Pinpoint the cell where the given text exists, returning its (X, Y) midpoint coordinate. 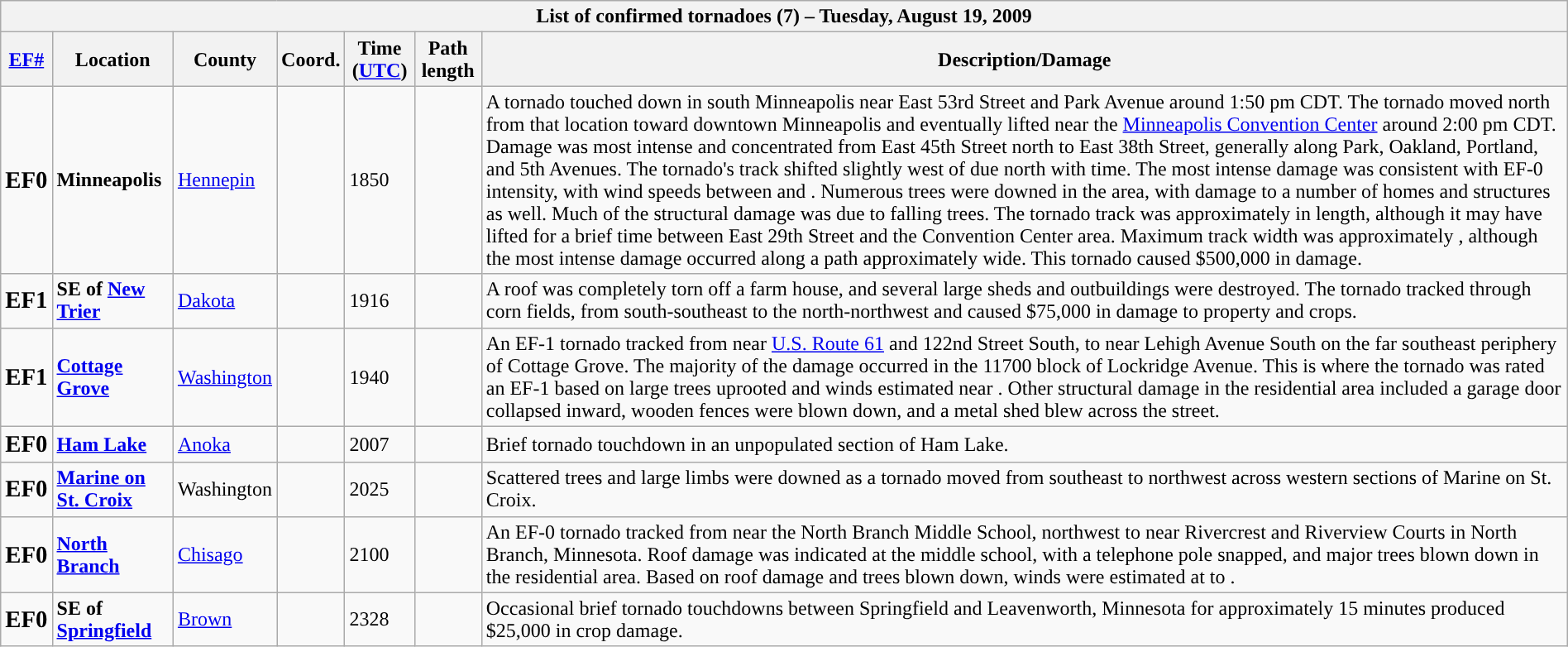
Path length (448, 60)
Hennepin (225, 180)
Time (UTC) (380, 60)
Location (112, 60)
2007 (380, 444)
1850 (380, 180)
List of confirmed tornadoes (7) – Tuesday, August 19, 2009 (784, 17)
EF# (26, 60)
1916 (380, 301)
Minneapolis (112, 180)
Brown (225, 619)
Scattered trees and large limbs were downed as a tornado moved from southeast to northwest across western sections of Marine on St. Croix. (1024, 490)
2025 (380, 490)
Description/Damage (1024, 60)
2328 (380, 619)
2100 (380, 554)
Brief tornado touchdown in an unpopulated section of Ham Lake. (1024, 444)
Occasional brief tornado touchdowns between Springfield and Leavenworth, Minnesota for approximately 15 minutes produced $25,000 in crop damage. (1024, 619)
Cottage Grove (112, 377)
SE of Springfield (112, 619)
Coord. (311, 60)
Marine on St. Croix (112, 490)
Anoka (225, 444)
North Branch (112, 554)
1940 (380, 377)
Ham Lake (112, 444)
Chisago (225, 554)
SE of New Trier (112, 301)
Dakota (225, 301)
County (225, 60)
